Determine the [X, Y] coordinate at the center of the cell enclosing the given text.  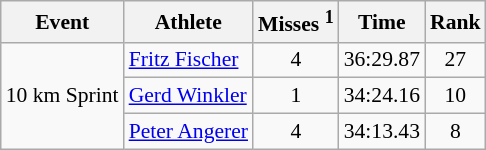
36:29.87 [382, 60]
Peter Angerer [188, 132]
10 [456, 96]
34:24.16 [382, 96]
Event [62, 22]
8 [456, 132]
Rank [456, 22]
1 [296, 96]
34:13.43 [382, 132]
Misses 1 [296, 22]
10 km Sprint [62, 96]
Time [382, 22]
Gerd Winkler [188, 96]
Athlete [188, 22]
Fritz Fischer [188, 60]
27 [456, 60]
